Scan for the cell matching the given text and deliver its (x, y) coordinate at center. 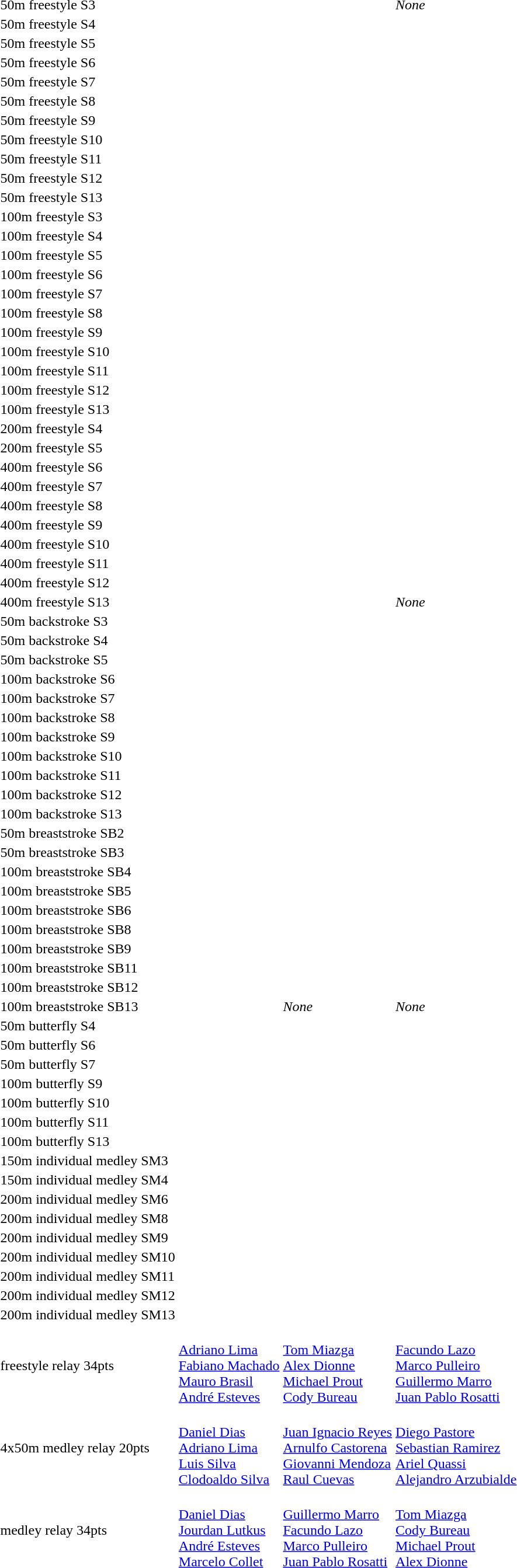
Daniel DiasAdriano LimaLuis SilvaClodoaldo Silva (229, 1448)
None (338, 1006)
Adriano LimaFabiano MachadoMauro BrasilAndré Esteves (229, 1365)
Juan Ignacio ReyesArnulfo CastorenaGiovanni MendozaRaul Cuevas (338, 1448)
Tom MiazgaAlex DionneMichael ProutCody Bureau (338, 1365)
